Extract the (X, Y) coordinate from the center of the cell holding the provided text.  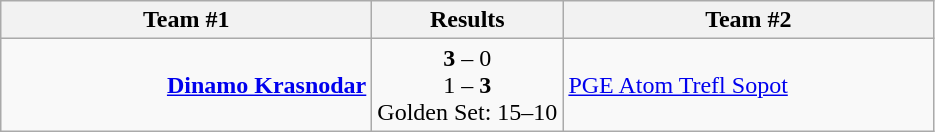
Results (468, 20)
PGE Atom Trefl Sopot (748, 85)
Team #2 (748, 20)
Dinamo Krasnodar (186, 85)
Team #1 (186, 20)
3 – 0 1 – 3 Golden Set: 15–10 (468, 85)
